Identify which cell holds the provided text, then report its (X, Y) central coordinate. 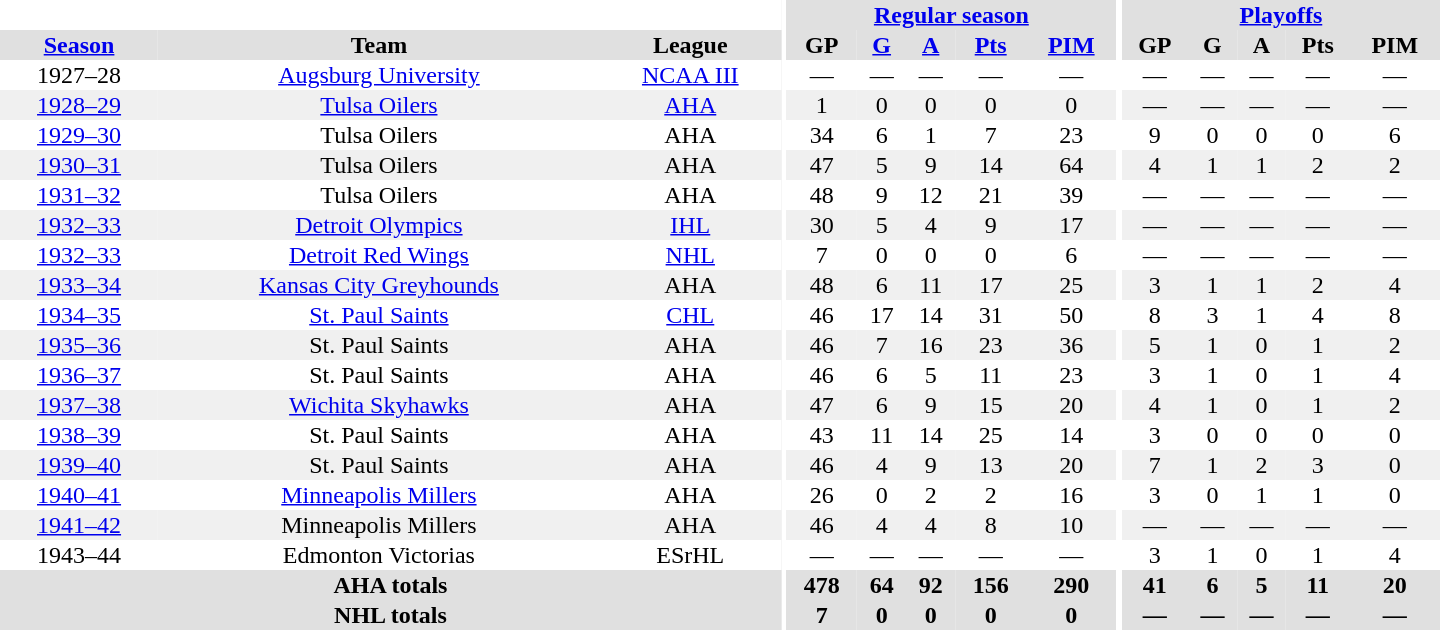
Season (79, 45)
1934–35 (79, 315)
1937–38 (79, 405)
39 (1071, 195)
Team (379, 45)
156 (990, 585)
Edmonton Victorias (379, 555)
34 (822, 135)
1931–32 (79, 195)
478 (822, 585)
Regular season (951, 15)
21 (990, 195)
NCAA III (690, 75)
Detroit Red Wings (379, 255)
15 (990, 405)
92 (930, 585)
1940–41 (79, 495)
1943–44 (79, 555)
1927–28 (79, 75)
50 (1071, 315)
26 (822, 495)
41 (1155, 585)
290 (1071, 585)
1928–29 (79, 105)
1935–36 (79, 345)
Augsburg University (379, 75)
1930–31 (79, 165)
Playoffs (1281, 15)
1941–42 (79, 525)
NHL (690, 255)
1933–34 (79, 285)
NHL totals (390, 615)
1929–30 (79, 135)
10 (1071, 525)
30 (822, 225)
1936–37 (79, 375)
36 (1071, 345)
Kansas City Greyhounds (379, 285)
12 (930, 195)
ESrHL (690, 555)
43 (822, 435)
IHL (690, 225)
1939–40 (79, 465)
League (690, 45)
31 (990, 315)
AHA totals (390, 585)
Detroit Olympics (379, 225)
Wichita Skyhawks (379, 405)
13 (990, 465)
1938–39 (79, 435)
CHL (690, 315)
